Provide the [x, y] coordinate of the cell's center where the given text is located.  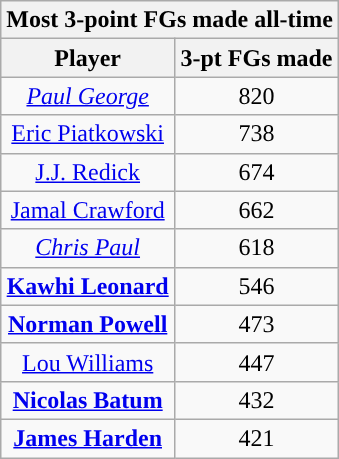
Jamal Crawford [88, 210]
Most 3-point FGs made all-time [170, 20]
432 [257, 400]
421 [257, 438]
3-pt FGs made [257, 58]
Chris Paul [88, 248]
674 [257, 172]
618 [257, 248]
Eric Piatkowski [88, 134]
James Harden [88, 438]
Paul George [88, 96]
473 [257, 324]
J.J. Redick [88, 172]
Kawhi Leonard [88, 286]
Nicolas Batum [88, 400]
Lou Williams [88, 362]
447 [257, 362]
662 [257, 210]
738 [257, 134]
Norman Powell [88, 324]
Player [88, 58]
820 [257, 96]
546 [257, 286]
